Determine the (X, Y) coordinate at the center of the cell enclosing the given text.  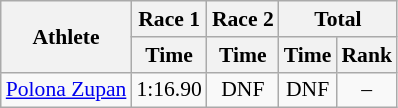
Race 2 (243, 19)
Total (338, 19)
Athlete (66, 36)
– (366, 90)
Rank (366, 55)
Race 1 (168, 19)
1:16.90 (168, 90)
Polona Zupan (66, 90)
